Scan for the cell matching the given text and deliver its (X, Y) coordinate at center. 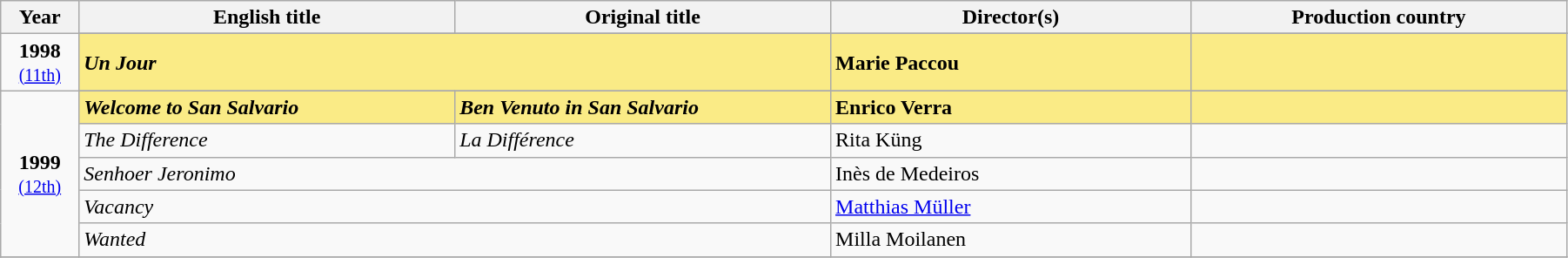
The Difference (267, 140)
Year (40, 17)
Wanted (455, 240)
Senhoer Jeronimo (455, 173)
English title (267, 17)
Matthias Müller (1011, 207)
Milla Moilanen (1011, 240)
Vacancy (455, 207)
1999(12th) (40, 173)
Original title (643, 17)
Welcome to San Salvario (267, 107)
Enrico Verra (1011, 107)
1998(11th) (40, 63)
Rita Küng (1011, 140)
Inès de Medeiros (1011, 173)
La Différence (643, 140)
Director(s) (1011, 17)
Ben Venuto in San Salvario (643, 107)
Un Jour (455, 63)
Production country (1378, 17)
Marie Paccou (1011, 63)
